Pinpoint the cell where the given text exists, returning its [X, Y] midpoint coordinate. 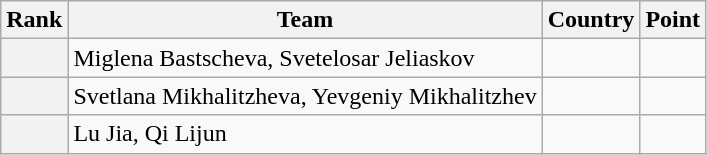
Rank [34, 20]
Point [673, 20]
Miglena Bastscheva, Svetelosar Jeliaskov [305, 58]
Country [591, 20]
Svetlana Mikhalitzheva, Yevgeniy Mikhalitzhev [305, 96]
Team [305, 20]
Lu Jia, Qi Lijun [305, 134]
